Determine the [x, y] coordinate at the center of the cell enclosing the given text.  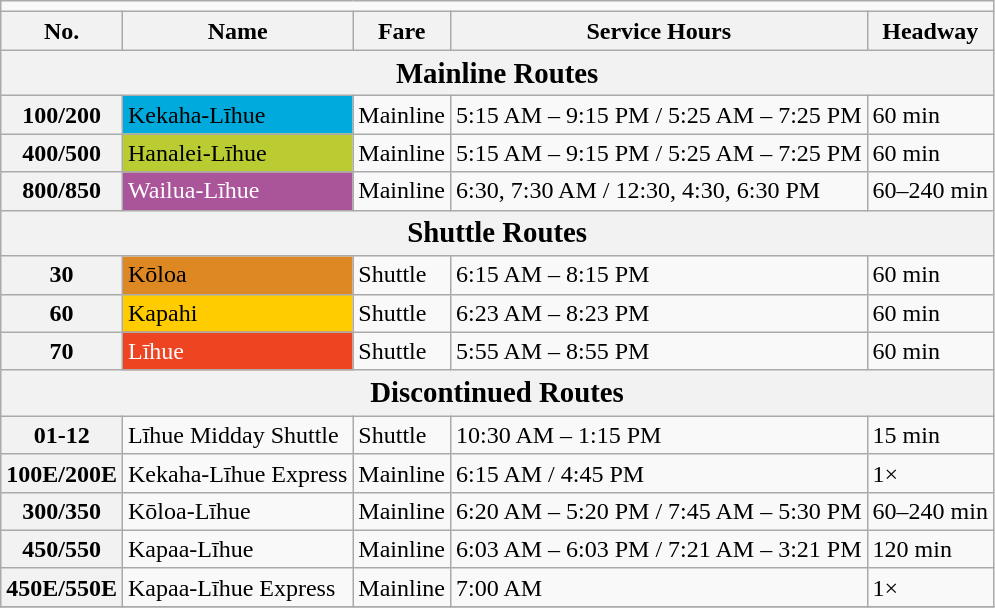
Shuttle Routes [498, 233]
100E/200E [62, 473]
Service Hours [659, 31]
6:30, 7:30 AM / 12:30, 4:30, 6:30 PM [659, 191]
Mainline Routes [498, 73]
Kapahi [238, 313]
6:15 AM – 8:15 PM [659, 275]
450/550 [62, 549]
30 [62, 275]
300/350 [62, 511]
400/500 [62, 153]
800/850 [62, 191]
Līhue Midday Shuttle [238, 435]
Name [238, 31]
Wailua-Līhue [238, 191]
Kekaha-Līhue [238, 115]
10:30 AM – 1:15 PM [659, 435]
60 [62, 313]
7:00 AM [659, 587]
Līhue [238, 351]
450E/550E [62, 587]
6:15 AM / 4:45 PM [659, 473]
6:23 AM – 8:23 PM [659, 313]
120 min [930, 549]
Kapaa-Līhue Express [238, 587]
01-12 [62, 435]
Discontinued Routes [498, 393]
No. [62, 31]
5:55 AM – 8:55 PM [659, 351]
6:20 AM – 5:20 PM / 7:45 AM – 5:30 PM [659, 511]
15 min [930, 435]
Kapaa-Līhue [238, 549]
6:03 AM – 6:03 PM / 7:21 AM – 3:21 PM [659, 549]
Kekaha-Līhue Express [238, 473]
70 [62, 351]
100/200 [62, 115]
Fare [402, 31]
Kōloa-Līhue [238, 511]
Kōloa [238, 275]
Hanalei-Līhue [238, 153]
Headway [930, 31]
